Detect which cell encompasses the target text, then output its [x, y] center coordinate. 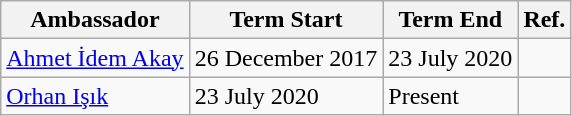
Ahmet İdem Akay [95, 58]
26 December 2017 [286, 58]
Orhan Işık [95, 96]
Term Start [286, 20]
Present [450, 96]
Ref. [544, 20]
Ambassador [95, 20]
Term End [450, 20]
